Locate the cell with the specified text and output its [X, Y] center coordinate. 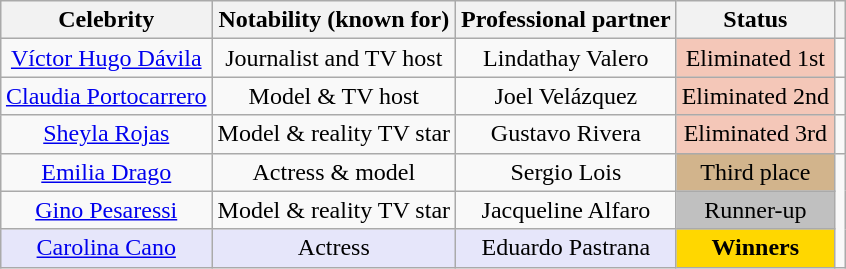
Notability (known for) [334, 20]
Winners [755, 248]
Claudia Portocarrero [106, 96]
Third place [755, 172]
Status [755, 20]
Víctor Hugo Dávila [106, 58]
Lindathay Valero [566, 58]
Gustavo Rivera [566, 134]
Runner-up [755, 210]
Eliminated 3rd [755, 134]
Eliminated 2nd [755, 96]
Model & TV host [334, 96]
Sergio Lois [566, 172]
Gino Pesaressi [106, 210]
Carolina Cano [106, 248]
Jacqueline Alfaro [566, 210]
Actress [334, 248]
Joel Velázquez [566, 96]
Professional partner [566, 20]
Actress & model [334, 172]
Celebrity [106, 20]
Eduardo Pastrana [566, 248]
Sheyla Rojas [106, 134]
Eliminated 1st [755, 58]
Journalist and TV host [334, 58]
Emilia Drago [106, 172]
